Detect which cell encompasses the target text, then output its (x, y) center coordinate. 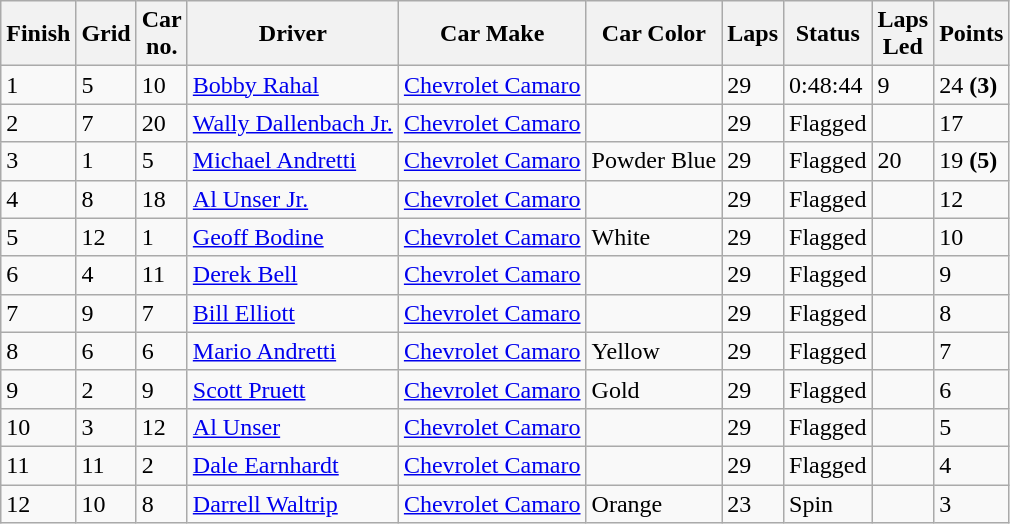
Finish (38, 34)
Car Make (492, 34)
Michael Andretti (292, 161)
Gold (654, 389)
Laps (753, 34)
18 (162, 199)
Derek Bell (292, 275)
Driver (292, 34)
Car Color (654, 34)
Geoff Bodine (292, 237)
White (654, 237)
23 (753, 503)
19 (5) (972, 161)
Bill Elliott (292, 313)
Powder Blue (654, 161)
Dale Earnhardt (292, 465)
24 (3) (972, 85)
Scott Pruett (292, 389)
Al Unser (292, 427)
Spin (828, 503)
Status (828, 34)
Wally Dallenbach Jr. (292, 123)
Bobby Rahal (292, 85)
Points (972, 34)
0:48:44 (828, 85)
17 (972, 123)
Carno. (162, 34)
Al Unser Jr. (292, 199)
Mario Andretti (292, 351)
LapsLed (903, 34)
Darrell Waltrip (292, 503)
Yellow (654, 351)
Orange (654, 503)
Grid (106, 34)
